Output the [x, y] coordinate of the center of the cell containing the given text.  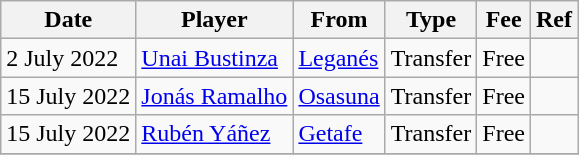
Player [214, 20]
Rubén Yáñez [214, 134]
Leganés [339, 58]
Getafe [339, 134]
Jonás Ramalho [214, 96]
From [339, 20]
Fee [504, 20]
Date [68, 20]
2 July 2022 [68, 58]
Osasuna [339, 96]
Unai Bustinza [214, 58]
Type [431, 20]
Ref [554, 20]
